Determine the (X, Y) coordinate at the center of the cell enclosing the given text.  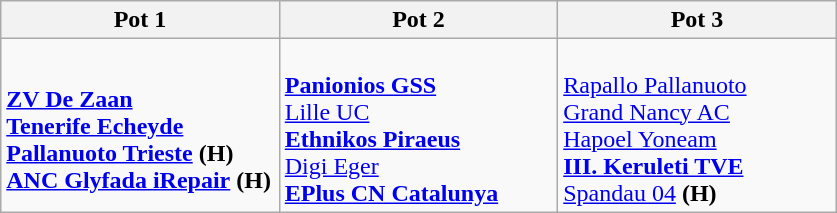
Panionios GSS Lille UC Ethnikos Piraeus Digi Eger EPlus CN Catalunya (418, 126)
Pot 3 (698, 20)
Pot 1 (140, 20)
ZV De Zaan Tenerife Echeyde Pallanuoto Trieste (H) ANC Glyfada iRepair (H) (140, 126)
Rapallo Pallanuoto Grand Nancy AC Hapoel Yoneam III. Keruleti TVE Spandau 04 (H) (698, 126)
Pot 2 (418, 20)
